Return (X, Y) of the center of cell containing provided text 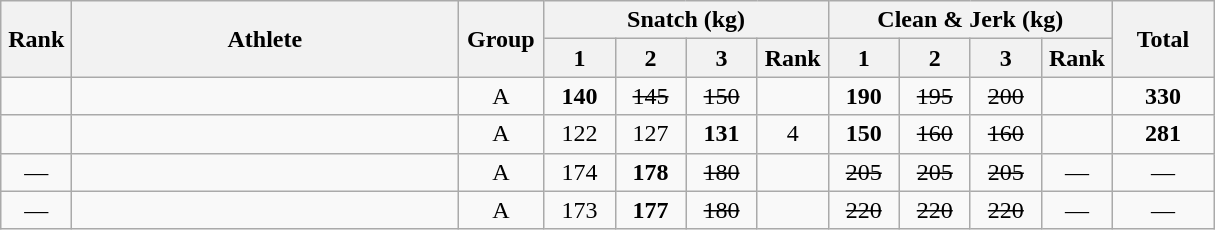
Snatch (kg) (686, 20)
Athlete (265, 39)
127 (650, 134)
Clean & Jerk (kg) (970, 20)
173 (580, 210)
195 (934, 96)
190 (864, 96)
122 (580, 134)
140 (580, 96)
Group (501, 39)
145 (650, 96)
131 (722, 134)
Total (1162, 39)
178 (650, 172)
174 (580, 172)
281 (1162, 134)
177 (650, 210)
330 (1162, 96)
200 (1006, 96)
4 (792, 134)
